For the text-containing cell, return its midpoint in (x, y) coordinate format. 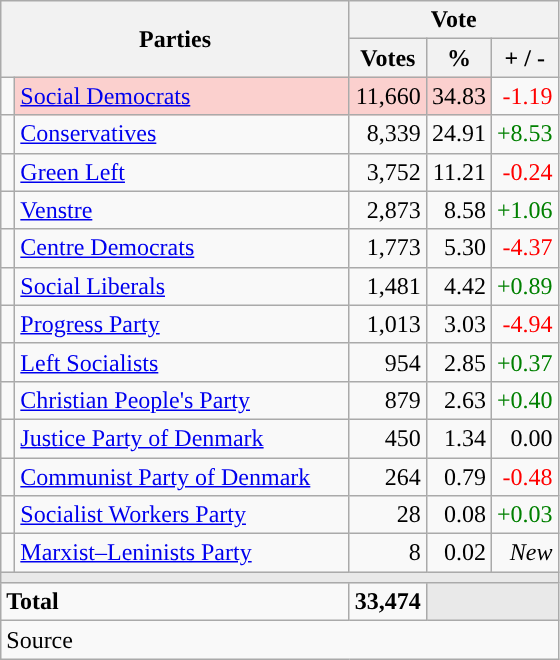
+0.40 (524, 400)
1.34 (458, 438)
Source (280, 640)
Communist Party of Denmark (182, 477)
+0.37 (524, 362)
Vote (454, 20)
450 (388, 438)
Venstre (182, 210)
1,013 (388, 324)
879 (388, 400)
5.30 (458, 248)
% (458, 58)
Marxist–Leninists Party (182, 553)
-0.48 (524, 477)
28 (388, 515)
0.08 (458, 515)
11.21 (458, 172)
1,481 (388, 286)
0.00 (524, 438)
34.83 (458, 96)
0.02 (458, 553)
Progress Party (182, 324)
3.03 (458, 324)
1,773 (388, 248)
-4.37 (524, 248)
2.85 (458, 362)
+ / - (524, 58)
Centre Democrats (182, 248)
-0.24 (524, 172)
2.63 (458, 400)
-4.94 (524, 324)
Total (176, 602)
11,660 (388, 96)
Parties (176, 39)
New (524, 553)
Social Liberals (182, 286)
Social Democrats (182, 96)
Left Socialists (182, 362)
8 (388, 553)
+8.53 (524, 134)
33,474 (388, 602)
8.58 (458, 210)
3,752 (388, 172)
954 (388, 362)
2,873 (388, 210)
Christian People's Party (182, 400)
8,339 (388, 134)
Conservatives (182, 134)
Votes (388, 58)
+0.89 (524, 286)
Justice Party of Denmark (182, 438)
+0.03 (524, 515)
264 (388, 477)
Socialist Workers Party (182, 515)
-1.19 (524, 96)
4.42 (458, 286)
Green Left (182, 172)
0.79 (458, 477)
+1.06 (524, 210)
24.91 (458, 134)
